Return (X, Y) of the center of cell containing provided text 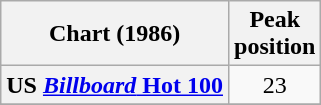
Peakposition (275, 34)
Chart (1986) (115, 34)
US Billboard Hot 100 (115, 85)
23 (275, 85)
